Detect which cell encompasses the target text, then output its (x, y) center coordinate. 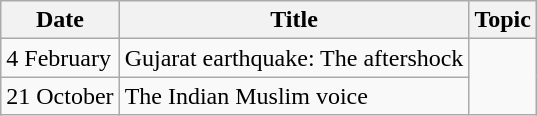
21 October (60, 96)
Gujarat earthquake: The aftershock (294, 58)
4 February (60, 58)
The Indian Muslim voice (294, 96)
Topic (503, 20)
Date (60, 20)
Title (294, 20)
